Find where the given text appears and provide that cell's center as (x, y) coordinate. 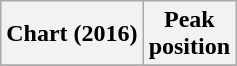
Chart (2016) (72, 34)
Peakposition (189, 34)
